For the text-containing cell, return its midpoint in [x, y] coordinate format. 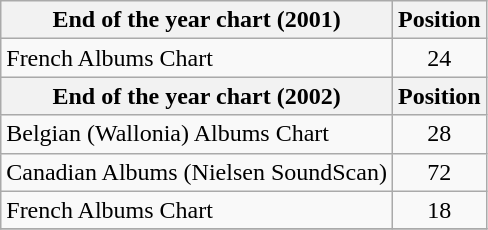
Canadian Albums (Nielsen SoundScan) [197, 172]
28 [439, 134]
End of the year chart (2001) [197, 20]
24 [439, 58]
18 [439, 210]
72 [439, 172]
Belgian (Wallonia) Albums Chart [197, 134]
End of the year chart (2002) [197, 96]
